Determine the [X, Y] coordinate at the center of the cell enclosing the given text.  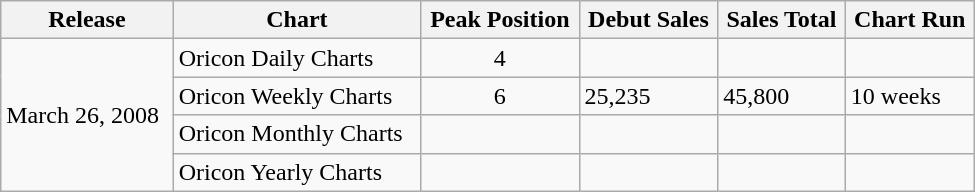
10 weeks [910, 96]
6 [500, 96]
Oricon Yearly Charts [297, 172]
Sales Total [782, 20]
Debut Sales [648, 20]
Chart [297, 20]
Oricon Daily Charts [297, 58]
March 26, 2008 [87, 115]
25,235 [648, 96]
Chart Run [910, 20]
4 [500, 58]
Oricon Weekly Charts [297, 96]
45,800 [782, 96]
Release [87, 20]
Oricon Monthly Charts [297, 134]
Peak Position [500, 20]
